Search for the cell housing the specified text and yield its (x, y) center coordinate. 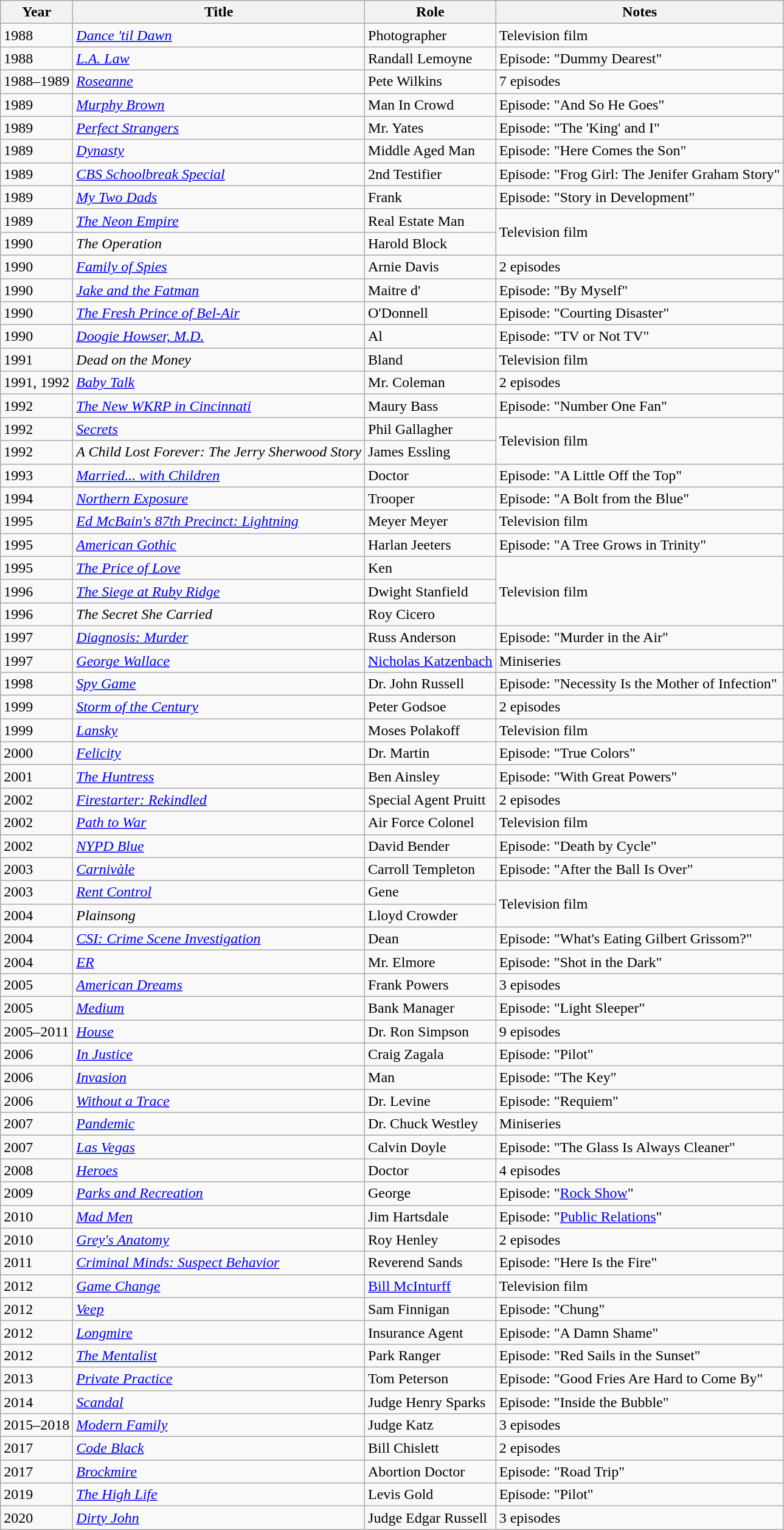
1993 (36, 475)
Ed McBain's 87th Precinct: Lightning (219, 522)
Pandemic (219, 1124)
Episode: "After the Ball Is Over" (640, 869)
Episode: "Requiem" (640, 1101)
Episode: "Dummy Dearest" (640, 58)
Gene (431, 892)
Ben Ainsley (431, 777)
The New WKRP in Cincinnati (219, 406)
2014 (36, 1402)
Special Agent Pruitt (431, 800)
Calvin Doyle (431, 1147)
Sam Finnigan (431, 1309)
Dynasty (219, 151)
Maitre d' (431, 290)
Jake and the Fatman (219, 290)
Episode: "A Damn Shame" (640, 1332)
Pete Wilkins (431, 82)
2005–2011 (36, 1032)
Carnivàle (219, 869)
Episode: "A Little Off the Top" (640, 475)
Jim Hartsdale (431, 1217)
Episode: "Story in Development" (640, 197)
Dean (431, 938)
Roy Henley (431, 1240)
Episode: "Number One Fan" (640, 406)
Meyer Meyer (431, 522)
Grey's Anatomy (219, 1240)
2020 (36, 1518)
Mr. Elmore (431, 962)
1998 (36, 684)
Storm of the Century (219, 707)
Insurance Agent (431, 1332)
2019 (36, 1495)
Dirty John (219, 1518)
Abortion Doctor (431, 1472)
Dr. Martin (431, 753)
Judge Katz (431, 1425)
Carroll Templeton (431, 869)
7 episodes (640, 82)
2008 (36, 1170)
Ken (431, 568)
Longmire (219, 1332)
Episode: "A Tree Grows in Trinity" (640, 545)
Peter Godsoe (431, 707)
David Bender (431, 846)
2001 (36, 777)
2011 (36, 1263)
Lloyd Crowder (431, 915)
Criminal Minds: Suspect Behavior (219, 1263)
Man In Crowd (431, 105)
Las Vegas (219, 1147)
American Dreams (219, 985)
2013 (36, 1378)
House (219, 1032)
CSI: Crime Scene Investigation (219, 938)
NYPD Blue (219, 846)
The High Life (219, 1495)
Perfect Strangers (219, 128)
CBS Schoolbreak Special (219, 174)
Roy Cicero (431, 614)
Brockmire (219, 1472)
Phil Gallagher (431, 429)
Episode: "What's Eating Gilbert Grissom?" (640, 938)
Plainsong (219, 915)
Episode: "Public Relations" (640, 1217)
O'Donnell (431, 313)
Trooper (431, 498)
James Essling (431, 452)
Heroes (219, 1170)
Path to War (219, 823)
Park Ranger (431, 1355)
Frank (431, 197)
Episode: "Road Trip" (640, 1472)
Episode: "The 'King' and I" (640, 128)
George Wallace (219, 660)
Firestarter: Rekindled (219, 800)
L.A. Law (219, 58)
Harlan Jeeters (431, 545)
Baby Talk (219, 383)
Diagnosis: Murder (219, 637)
The Secret She Carried (219, 614)
Veep (219, 1309)
Episode: "Courting Disaster" (640, 313)
Dwight Stanfield (431, 591)
Arnie Davis (431, 267)
Code Black (219, 1448)
2nd Testifier (431, 174)
Without a Trace (219, 1101)
Rent Control (219, 892)
Episode: "A Bolt from the Blue" (640, 498)
Harold Block (431, 243)
The Neon Empire (219, 220)
1988–1989 (36, 82)
2015–2018 (36, 1425)
2009 (36, 1193)
Notes (640, 12)
Murphy Brown (219, 105)
Dr. Levine (431, 1101)
Episode: "Murder in the Air" (640, 637)
Episode: "Chung" (640, 1309)
Dr. Chuck Westley (431, 1124)
Mr. Coleman (431, 383)
Levis Gold (431, 1495)
George (431, 1193)
Year (36, 12)
Randall Lemoyne (431, 58)
Episode: "Here Comes the Son" (640, 151)
Episode: "Red Sails in the Sunset" (640, 1355)
Bland (431, 360)
Mad Men (219, 1217)
Frank Powers (431, 985)
Moses Polakoff (431, 730)
Bill Chislett (431, 1448)
Real Estate Man (431, 220)
Episode: "TV or Not TV" (640, 337)
Lansky (219, 730)
Judge Edgar Russell (431, 1518)
Mr. Yates (431, 128)
Secrets (219, 429)
Doogie Howser, M.D. (219, 337)
Bill McInturff (431, 1286)
My Two Dads (219, 197)
Spy Game (219, 684)
Family of Spies (219, 267)
Craig Zagala (431, 1055)
The Huntress (219, 777)
Episode: "Inside the Bubble" (640, 1402)
The Price of Love (219, 568)
Game Change (219, 1286)
2000 (36, 753)
Medium (219, 1008)
Reverend Sands (431, 1263)
Middle Aged Man (431, 151)
1991 (36, 360)
Northern Exposure (219, 498)
The Mentalist (219, 1355)
A Child Lost Forever: The Jerry Sherwood Story (219, 452)
Episode: "By Myself" (640, 290)
Episode: "With Great Powers" (640, 777)
Private Practice (219, 1378)
Scandal (219, 1402)
Episode: "Necessity Is the Mother of Infection" (640, 684)
The Operation (219, 243)
Judge Henry Sparks (431, 1402)
1991, 1992 (36, 383)
In Justice (219, 1055)
Episode: "The Glass Is Always Cleaner" (640, 1147)
Episode: "Shot in the Dark" (640, 962)
1994 (36, 498)
Felicity (219, 753)
Parks and Recreation (219, 1193)
The Siege at Ruby Ridge (219, 591)
ER (219, 962)
Title (219, 12)
Episode: "True Colors" (640, 753)
Maury Bass (431, 406)
Russ Anderson (431, 637)
Episode: "Death by Cycle" (640, 846)
Episode: "Light Sleeper" (640, 1008)
Episode: "And So He Goes" (640, 105)
Dance 'til Dawn (219, 35)
Role (431, 12)
Photographer (431, 35)
Roseanne (219, 82)
The Fresh Prince of Bel-Air (219, 313)
Married... with Children (219, 475)
Al (431, 337)
Dead on the Money (219, 360)
Dr. Ron Simpson (431, 1032)
Man (431, 1078)
Episode: "Good Fries Are Hard to Come By" (640, 1378)
Dr. John Russell (431, 684)
4 episodes (640, 1170)
Air Force Colonel (431, 823)
Episode: "The Key" (640, 1078)
Tom Peterson (431, 1378)
American Gothic (219, 545)
Invasion (219, 1078)
Nicholas Katzenbach (431, 660)
9 episodes (640, 1032)
Bank Manager (431, 1008)
Episode: "Rock Show" (640, 1193)
Episode: "Here Is the Fire" (640, 1263)
Modern Family (219, 1425)
Episode: "Frog Girl: The Jenifer Graham Story" (640, 174)
